Extract the (X, Y) coordinate from the center of the cell holding the provided text.  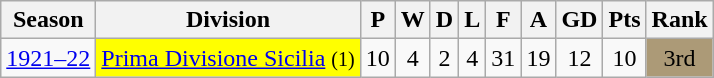
31 (504, 58)
1921–22 (48, 58)
Division (228, 20)
W (412, 20)
3rd (680, 58)
2 (444, 58)
19 (538, 58)
GD (580, 20)
D (444, 20)
P (378, 20)
Pts (624, 20)
Rank (680, 20)
L (472, 20)
12 (580, 58)
Prima Divisione Sicilia (1) (228, 58)
F (504, 20)
A (538, 20)
Season (48, 20)
